Scan for the cell matching the given text and deliver its [X, Y] coordinate at center. 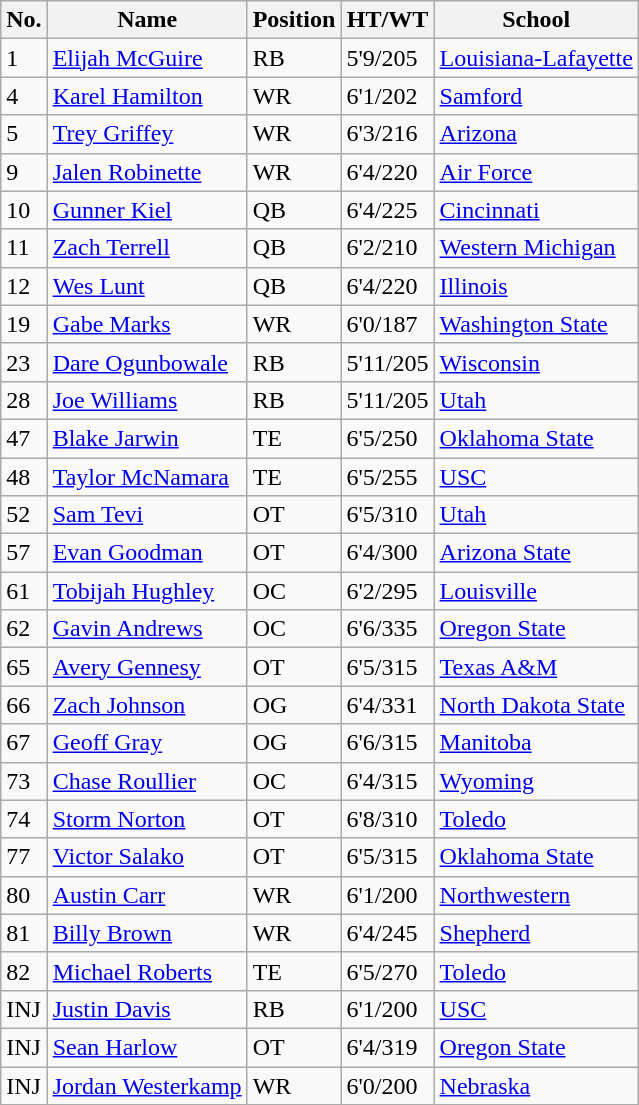
6'4/300 [388, 553]
6'2/295 [388, 591]
6'5/250 [388, 438]
61 [24, 591]
6'2/210 [388, 248]
73 [24, 781]
Louisiana-Lafayette [536, 58]
Jordan Westerkamp [147, 1085]
6'6/335 [388, 629]
Evan Goodman [147, 553]
Wes Lunt [147, 286]
80 [24, 895]
Geoff Gray [147, 743]
65 [24, 667]
Justin Davis [147, 1009]
48 [24, 477]
9 [24, 172]
Storm Norton [147, 819]
Jalen Robinette [147, 172]
Manitoba [536, 743]
6'1/202 [388, 96]
Elijah McGuire [147, 58]
23 [24, 362]
Blake Jarwin [147, 438]
Shepherd [536, 933]
6'5/310 [388, 515]
6'5/270 [388, 971]
66 [24, 705]
Nebraska [536, 1085]
1 [24, 58]
Joe Williams [147, 400]
6'4/319 [388, 1047]
Avery Gennesy [147, 667]
No. [24, 20]
School [536, 20]
Northwestern [536, 895]
Zach Johnson [147, 705]
6'6/315 [388, 743]
82 [24, 971]
Gunner Kiel [147, 210]
11 [24, 248]
Illinois [536, 286]
Billy Brown [147, 933]
Austin Carr [147, 895]
Karel Hamilton [147, 96]
5'9/205 [388, 58]
Sean Harlow [147, 1047]
Name [147, 20]
Victor Salako [147, 857]
6'8/310 [388, 819]
6'4/245 [388, 933]
Trey Griffey [147, 134]
Arizona [536, 134]
Tobijah Hughley [147, 591]
Sam Tevi [147, 515]
19 [24, 324]
Western Michigan [536, 248]
Air Force [536, 172]
4 [24, 96]
Zach Terrell [147, 248]
62 [24, 629]
Gavin Andrews [147, 629]
6'3/216 [388, 134]
5 [24, 134]
6'0/200 [388, 1085]
52 [24, 515]
North Dakota State [536, 705]
6'4/315 [388, 781]
Wyoming [536, 781]
67 [24, 743]
Arizona State [536, 553]
28 [24, 400]
Gabe Marks [147, 324]
Cincinnati [536, 210]
Position [294, 20]
6'0/187 [388, 324]
10 [24, 210]
74 [24, 819]
47 [24, 438]
77 [24, 857]
Samford [536, 96]
Chase Roullier [147, 781]
Taylor McNamara [147, 477]
Louisville [536, 591]
6'5/255 [388, 477]
57 [24, 553]
HT/WT [388, 20]
6'4/331 [388, 705]
Washington State [536, 324]
81 [24, 933]
Texas A&M [536, 667]
Wisconsin [536, 362]
12 [24, 286]
6'4/225 [388, 210]
Michael Roberts [147, 971]
Dare Ogunbowale [147, 362]
